Locate the cell with the specified text and output its (X, Y) center coordinate. 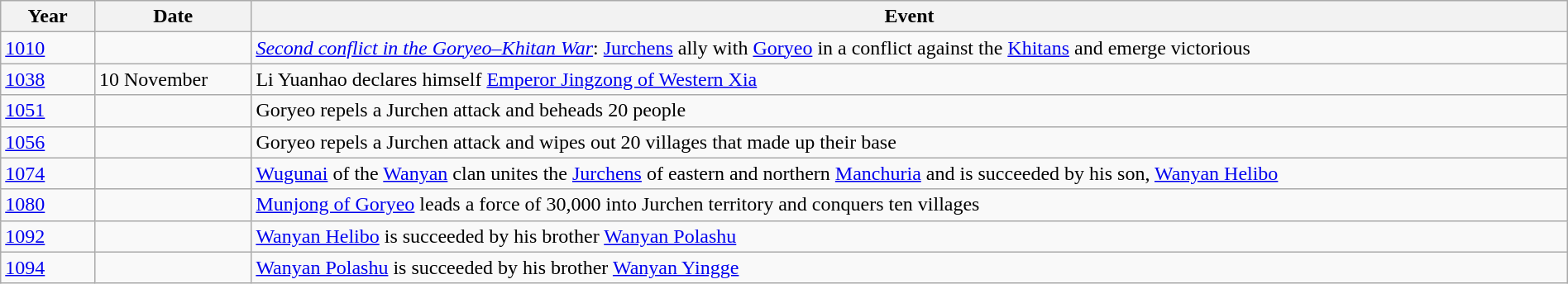
Second conflict in the Goryeo–Khitan War: Jurchens ally with Goryeo in a conflict against the Khitans and emerge victorious (910, 48)
1038 (48, 79)
Goryeo repels a Jurchen attack and wipes out 20 villages that made up their base (910, 142)
1010 (48, 48)
Wugunai of the Wanyan clan unites the Jurchens of eastern and northern Manchuria and is succeeded by his son, Wanyan Helibo (910, 173)
Year (48, 17)
1080 (48, 205)
1056 (48, 142)
10 November (172, 79)
Li Yuanhao declares himself Emperor Jingzong of Western Xia (910, 79)
1094 (48, 267)
Goryeo repels a Jurchen attack and beheads 20 people (910, 111)
Wanyan Polashu is succeeded by his brother Wanyan Yingge (910, 267)
1051 (48, 111)
1074 (48, 173)
Wanyan Helibo is succeeded by his brother Wanyan Polashu (910, 236)
Event (910, 17)
1092 (48, 236)
Date (172, 17)
Munjong of Goryeo leads a force of 30,000 into Jurchen territory and conquers ten villages (910, 205)
